From the cell containing the given text, extract its center point as (x, y) coordinate. 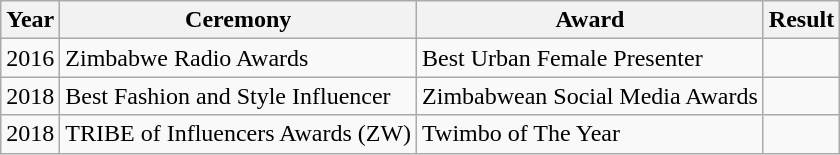
Zimbabwean Social Media Awards (590, 96)
Zimbabwe Radio Awards (238, 58)
Award (590, 20)
2016 (30, 58)
Best Fashion and Style Influencer (238, 96)
Result (801, 20)
TRIBE of Influencers Awards (ZW) (238, 134)
Best Urban Female Presenter (590, 58)
Twimbo of The Year (590, 134)
Ceremony (238, 20)
Year (30, 20)
